Output the (X, Y) coordinate of the center of the cell containing the given text.  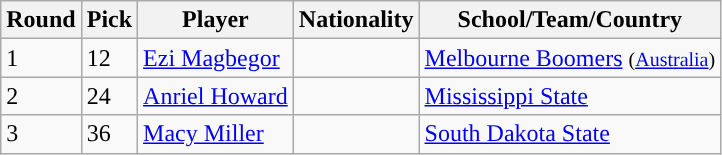
Melbourne Boomers (Australia) (570, 58)
24 (109, 96)
Ezi Magbegor (216, 58)
Mississippi State (570, 96)
Round (41, 20)
12 (109, 58)
Player (216, 20)
South Dakota State (570, 134)
3 (41, 134)
2 (41, 96)
36 (109, 134)
1 (41, 58)
Macy Miller (216, 134)
Pick (109, 20)
School/Team/Country (570, 20)
Anriel Howard (216, 96)
Nationality (356, 20)
